Extract the (X, Y) coordinate from the center of the cell holding the provided text.  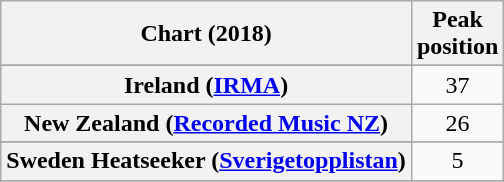
Ireland (IRMA) (206, 85)
5 (457, 161)
New Zealand (Recorded Music NZ) (206, 123)
37 (457, 85)
Chart (2018) (206, 34)
26 (457, 123)
Peakposition (457, 34)
Sweden Heatseeker (Sverigetopplistan) (206, 161)
